From the cell containing the given text, extract its center point as (X, Y) coordinate. 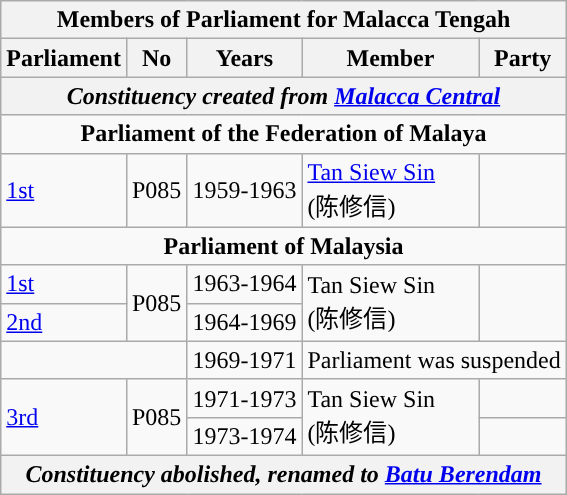
Parliament of the Federation of Malaya (284, 134)
Member (390, 58)
1964-1969 (244, 322)
Parliament of Malaysia (284, 246)
Parliament was suspended (434, 360)
1963-1964 (244, 284)
1973-1974 (244, 436)
Parliament (64, 58)
Constituency abolished, renamed to Batu Berendam (284, 474)
Members of Parliament for Malacca Tengah (284, 20)
No (156, 58)
1959-1963 (244, 190)
1971-1973 (244, 398)
Constituency created from Malacca Central (284, 96)
2nd (64, 322)
Years (244, 58)
1969-1971 (244, 360)
3rd (64, 417)
Party (522, 58)
